Determine the (x, y) coordinate at the center of the cell enclosing the given text.  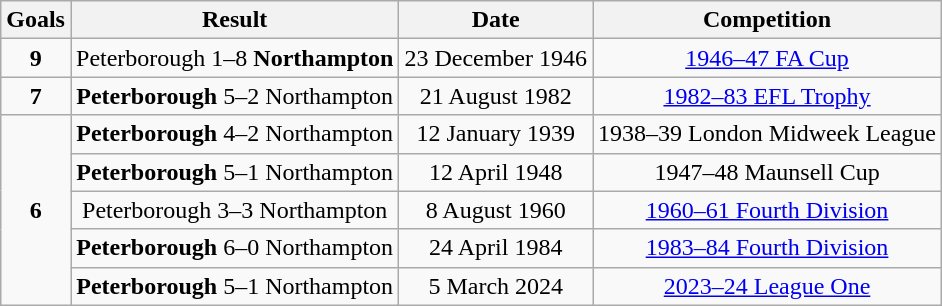
21 August 1982 (496, 96)
Peterborough 6–0 Northampton (234, 248)
Date (496, 20)
1960–61 Fourth Division (768, 210)
8 August 1960 (496, 210)
23 December 1946 (496, 58)
Result (234, 20)
Peterborough 4–2 Northampton (234, 134)
9 (36, 58)
Peterborough 5–2 Northampton (234, 96)
1946–47 FA Cup (768, 58)
24 April 1984 (496, 248)
1938–39 London Midweek League (768, 134)
Goals (36, 20)
5 March 2024 (496, 286)
12 April 1948 (496, 172)
Peterborough 3–3 Northampton (234, 210)
7 (36, 96)
6 (36, 210)
1947–48 Maunsell Cup (768, 172)
Competition (768, 20)
12 January 1939 (496, 134)
Peterborough 1–8 Northampton (234, 58)
1982–83 EFL Trophy (768, 96)
2023–24 League One (768, 286)
1983–84 Fourth Division (768, 248)
